For the text-containing cell, return its midpoint in [X, Y] coordinate format. 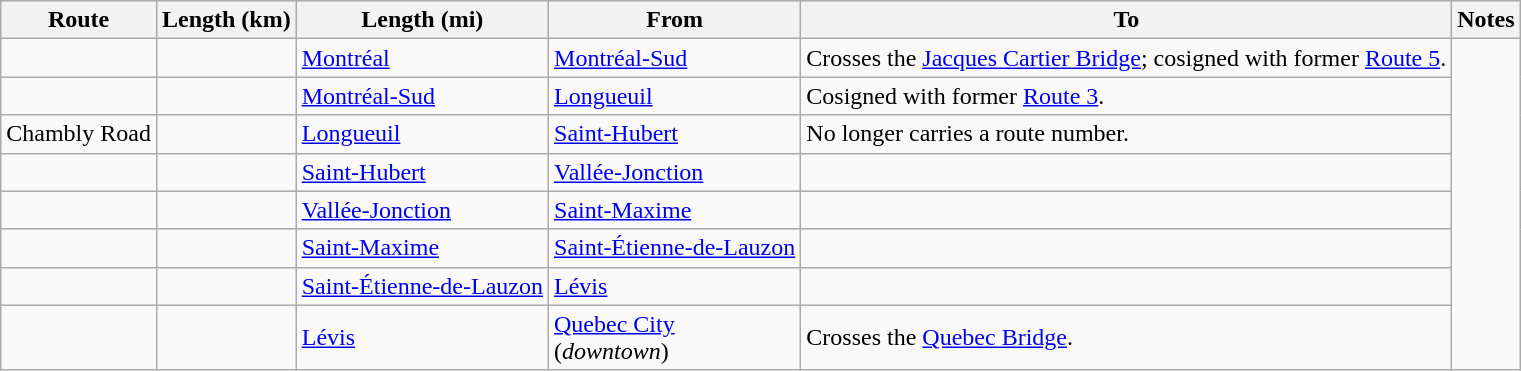
Length (mi) [422, 20]
Length (km) [226, 20]
Route [79, 20]
Crosses the Jacques Cartier Bridge; cosigned with former Route 5. [1126, 58]
Quebec City(downtown) [675, 338]
To [1126, 20]
Chambly Road [79, 134]
From [675, 20]
Crosses the Quebec Bridge. [1126, 338]
Montréal [422, 58]
Notes [1486, 20]
Cosigned with former Route 3. [1126, 96]
No longer carries a route number. [1126, 134]
